Extract the (x, y) coordinate from the center of the cell holding the provided text.  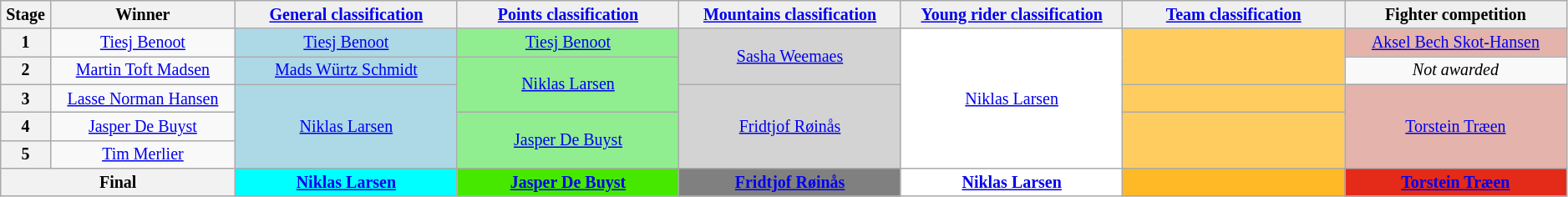
Team classification (1234, 15)
Sasha Weemaes (790, 57)
Winner (142, 15)
Martin Toft Madsen (142, 70)
Lasse Norman Hansen (142, 98)
Mads Würtz Schmidt (347, 70)
Young rider classification (1012, 15)
Tim Merlier (142, 154)
5 (26, 154)
1 (26, 43)
2 (26, 70)
Stage (26, 15)
3 (26, 98)
Aksel Bech Skot-Hansen (1456, 43)
Not awarded (1456, 70)
General classification (347, 15)
4 (26, 127)
Final (119, 182)
Fighter competition (1456, 15)
Points classification (568, 15)
Mountains classification (790, 15)
